Determine the (X, Y) coordinate at the center of the cell enclosing the given text.  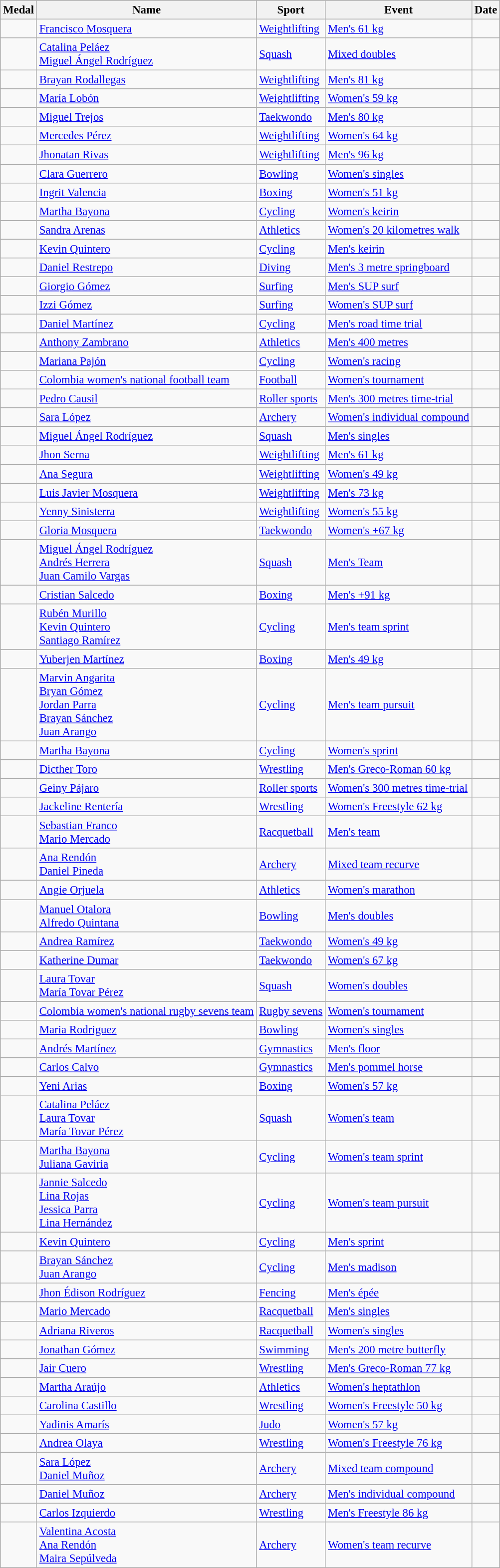
Jhonatan Rivas (147, 155)
Men's individual compound (399, 1494)
Katherine Dumar (147, 960)
Anthony Zambrano (147, 342)
Men's Greco-Roman 77 kg (399, 1368)
Yeni Arias (147, 1086)
Daniel Martínez (147, 323)
Mercedes Pérez (147, 136)
Pedro Causil (147, 399)
Ingrit Valencia (147, 192)
Jannie SalcedoLina RojasJessica ParraLina Hernández (147, 1203)
Izzi Gómez (147, 305)
Valentina AcostaAna RendónMaira Sepúlveda (147, 1545)
Women's 64 kg (399, 136)
Men's Freestyle 86 kg (399, 1513)
Mixed doubles (399, 54)
Men's 3 metre springboard (399, 268)
Men's 200 metre butterfly (399, 1349)
Women's team pursuit (399, 1203)
Men's 73 kg (399, 493)
Sara LópezDaniel Muñoz (147, 1469)
Date (486, 10)
Mariana Pajón (147, 361)
Football (291, 380)
Yuberjen Martínez (147, 659)
Adriana Riveros (147, 1330)
Women's team sprint (399, 1157)
Men's 96 kg (399, 155)
Women's 59 kg (399, 98)
Men's team pursuit (399, 705)
Men's madison (399, 1267)
Men's road time trial (399, 323)
Jackeline Rentería (147, 807)
Mario Mercado (147, 1312)
Women's marathon (399, 890)
Women's heptathlon (399, 1387)
Laura TovarMaría Tovar Pérez (147, 985)
Andrea Ramírez (147, 941)
Francisco Mosquera (147, 29)
Women's Freestyle 76 kg (399, 1443)
Manuel OtaloraAlfredo Quintana (147, 916)
Martha BayonaJuliana Gaviria (147, 1157)
Men's doubles (399, 916)
Catalina PeláezLaura TovarMaría Tovar Pérez (147, 1118)
Women's keirin (399, 211)
Swimming (291, 1349)
Carlos Izquierdo (147, 1513)
Andrés Martínez (147, 1048)
Men's 81 kg (399, 80)
Miguel Ángel RodríguezAndrés HerreraJuan Camilo Vargas (147, 563)
Mixed team recurve (399, 865)
Women's 51 kg (399, 192)
Sandra Arenas (147, 230)
Men's pommel horse (399, 1067)
Men's 49 kg (399, 659)
Men's team sprint (399, 627)
María Lobón (147, 98)
Men's épée (399, 1293)
Daniel Muñoz (147, 1494)
Sport (291, 10)
Fencing (291, 1293)
Men's Team (399, 563)
Brayan Rodallegas (147, 80)
Men's SUP surf (399, 286)
Women's team (399, 1118)
Sara López (147, 417)
Colombia women's national rugby sevens team (147, 1011)
Women's +67 kg (399, 530)
Jair Cuero (147, 1368)
Men's +91 kg (399, 595)
Daniel Restrepo (147, 268)
Women's individual compound (399, 417)
Diving (291, 268)
Men's 80 kg (399, 117)
Jhon Serna (147, 455)
Luis Javier Mosquera (147, 493)
Women's doubles (399, 985)
Name (147, 10)
Brayan SánchezJuan Arango (147, 1267)
Women's sprint (399, 751)
Ana RendónDaniel Pineda (147, 865)
Giorgio Gómez (147, 286)
Jhon Édison Rodríguez (147, 1293)
Women's 300 metres time-trial (399, 788)
Geiny Pájaro (147, 788)
Gloria Mosquera (147, 530)
Women's SUP surf (399, 305)
Clara Guerrero (147, 174)
Women's racing (399, 361)
Colombia women's national football team (147, 380)
Judo (291, 1424)
Women's team recurve (399, 1545)
Women's 55 kg (399, 511)
Carlos Calvo (147, 1067)
Angie Orjuela (147, 890)
Men's Greco-Roman 60 kg (399, 769)
Cristian Salcedo (147, 595)
Men's 400 metres (399, 342)
Women's 20 kilometres walk (399, 230)
Ana Segura (147, 474)
Men's keirin (399, 249)
Women's 67 kg (399, 960)
Miguel Ángel Rodríguez (147, 436)
Men's 300 metres time-trial (399, 399)
Rugby sevens (291, 1011)
Jonathan Gómez (147, 1349)
Yenny Sinisterra (147, 511)
Miguel Trejos (147, 117)
Marvin AngaritaBryan GómezJordan ParraBrayan SánchezJuan Arango (147, 705)
Maria Rodriguez (147, 1030)
Men's team (399, 833)
Women's Freestyle 50 kg (399, 1406)
Mixed team compound (399, 1469)
Sebastian FrancoMario Mercado (147, 833)
Men's sprint (399, 1242)
Martha Araújo (147, 1387)
Andrea Olaya (147, 1443)
Catalina PeláezMiguel Ángel Rodríguez (147, 54)
Rubén MurilloKevin QuinteroSantiago Ramírez (147, 627)
Dicther Toro (147, 769)
Yadinis Amarís (147, 1424)
Men's floor (399, 1048)
Carolina Castillo (147, 1406)
Event (399, 10)
Women's Freestyle 62 kg (399, 807)
Medal (19, 10)
